Return the [X, Y] coordinate for the center point of the cell that contains the specified text.  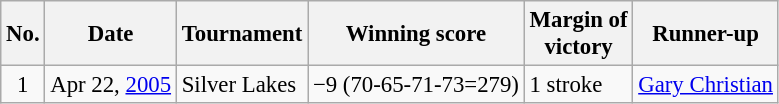
1 [23, 85]
Date [110, 34]
Runner-up [706, 34]
Tournament [242, 34]
Silver Lakes [242, 85]
Gary Christian [706, 85]
Winning score [416, 34]
No. [23, 34]
−9 (70-65-71-73=279) [416, 85]
Apr 22, 2005 [110, 85]
1 stroke [578, 85]
Margin ofvictory [578, 34]
